Provide the [x, y] coordinate of the cell's center where the given text is located.  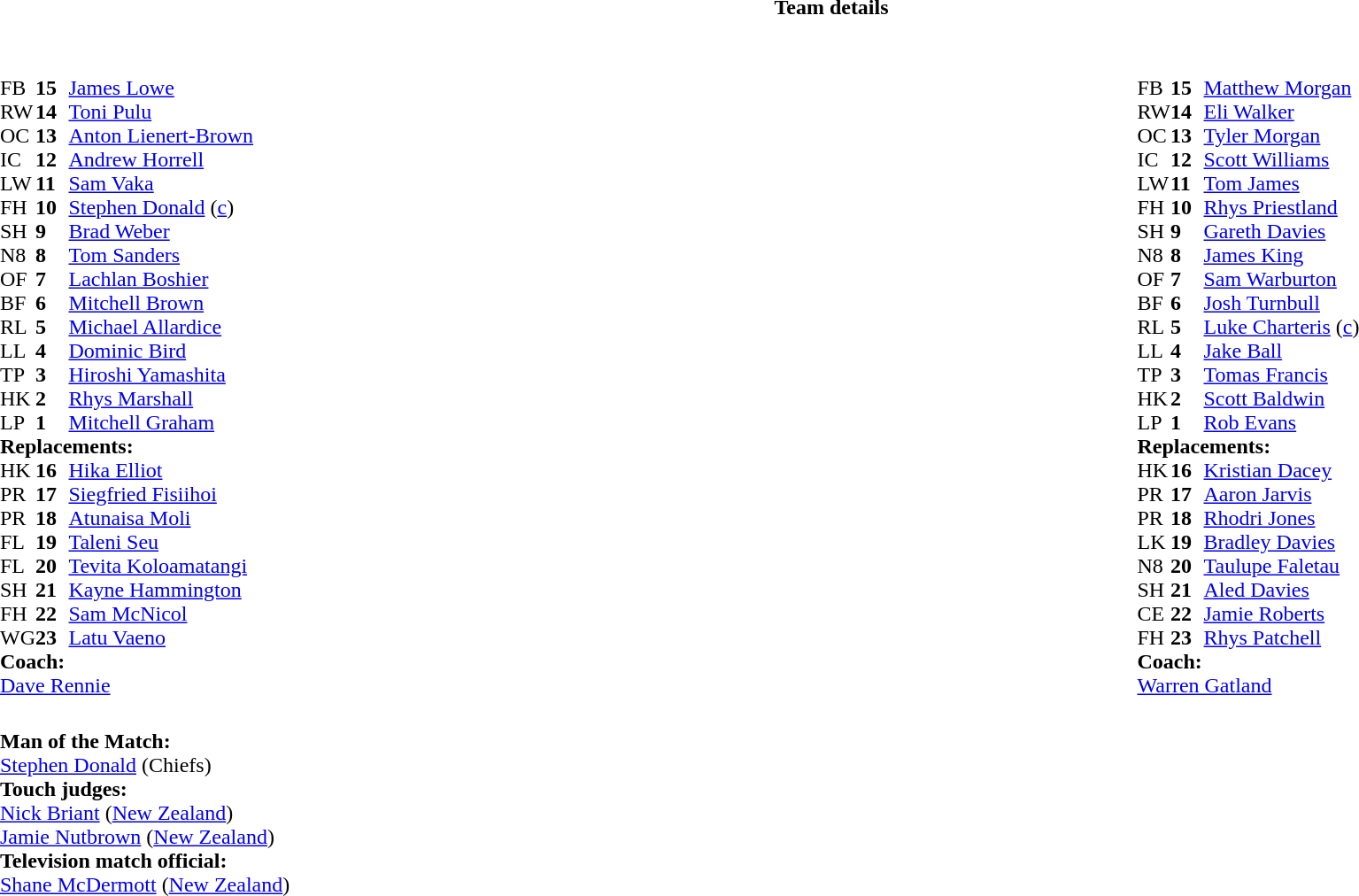
Toni Pulu [161, 112]
Tom Sanders [161, 255]
Mitchell Brown [161, 303]
Dominic Bird [161, 351]
Hiroshi Yamashita [161, 375]
Brad Weber [161, 232]
James Lowe [161, 89]
Rhys Marshall [161, 398]
CE [1154, 614]
WG [18, 637]
Tevita Koloamatangi [161, 567]
Hika Elliot [161, 471]
Sam Vaka [161, 184]
Andrew Horrell [161, 159]
Replacements: [127, 446]
LK [1154, 542]
Anton Lienert-Brown [161, 136]
Mitchell Graham [161, 423]
Stephen Donald (c) [161, 207]
Coach: [127, 662]
Atunaisa Moli [161, 519]
Michael Allardice [161, 328]
Siegfried Fisiihoi [161, 494]
Lachlan Boshier [161, 280]
Sam McNicol [161, 614]
Dave Rennie [127, 685]
Latu Vaeno [161, 637]
Taleni Seu [161, 542]
Kayne Hammington [161, 590]
